Capture the cell that displays the provided text and extract its [x, y] central coordinate. 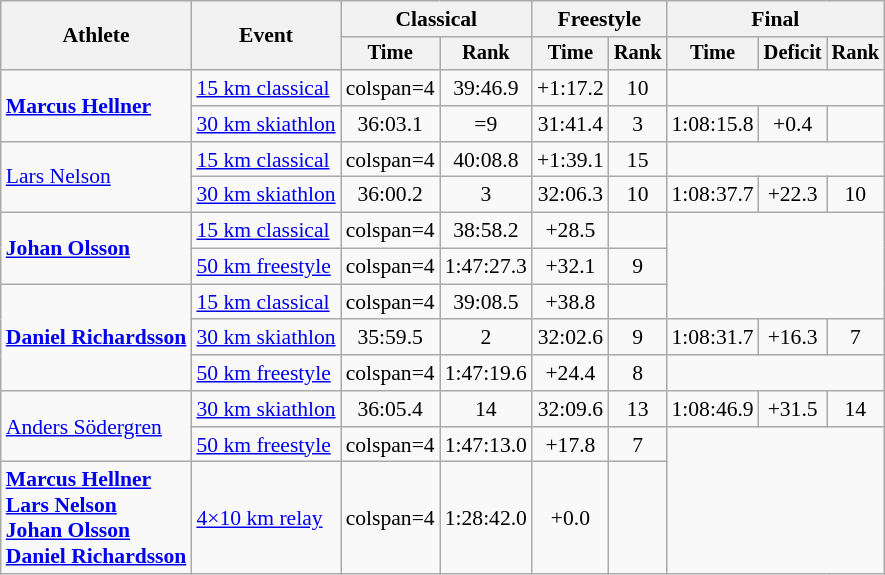
32:06.3 [570, 195]
+22.3 [793, 195]
+32.1 [570, 267]
+1:17.2 [570, 88]
1:28:42.0 [486, 518]
+0.4 [793, 124]
8 [638, 373]
Anders Södergren [96, 426]
Marcus Hellner [96, 106]
Marcus HellnerLars NelsonJohan OlssonDaniel Richardsson [96, 518]
Event [266, 36]
+24.4 [570, 373]
+1:39.1 [570, 160]
38:58.2 [486, 231]
4×10 km relay [266, 518]
15 [638, 160]
1:47:19.6 [486, 373]
1:08:31.7 [712, 338]
40:08.8 [486, 160]
39:46.9 [486, 88]
35:59.5 [390, 338]
Johan Olsson [96, 248]
1:08:46.9 [712, 409]
36:00.2 [390, 195]
39:08.5 [486, 302]
32:09.6 [570, 409]
1:08:15.8 [712, 124]
Daniel Richardsson [96, 338]
32:02.6 [570, 338]
1:47:27.3 [486, 267]
+31.5 [793, 409]
+16.3 [793, 338]
Deficit [793, 54]
Athlete [96, 36]
Lars Nelson [96, 178]
+0.0 [570, 518]
Final [775, 19]
+38.8 [570, 302]
31:41.4 [570, 124]
Freestyle [599, 19]
13 [638, 409]
2 [486, 338]
36:05.4 [390, 409]
36:03.1 [390, 124]
+17.8 [570, 445]
1:08:37.7 [712, 195]
1:47:13.0 [486, 445]
Classical [436, 19]
=9 [486, 124]
+28.5 [570, 231]
